Detect which cell encompasses the target text, then output its [x, y] center coordinate. 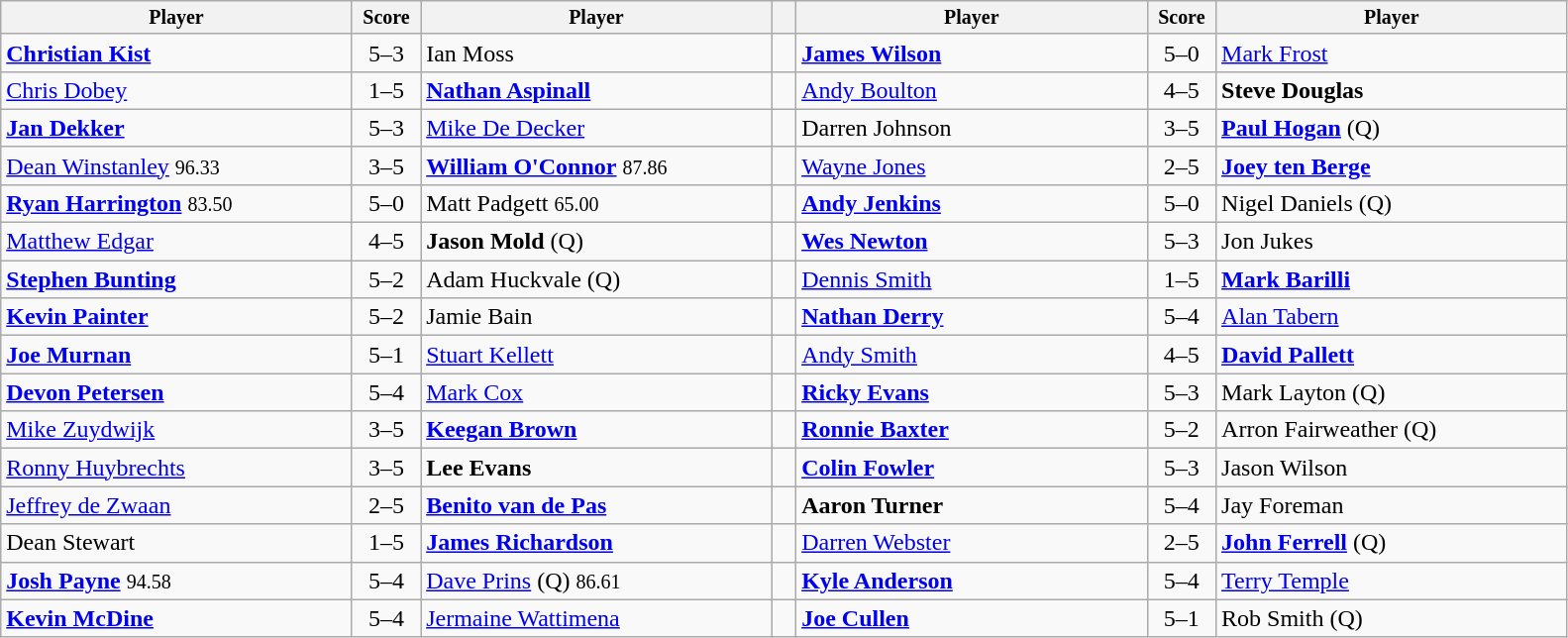
Jan Dekker [176, 128]
Matt Padgett 65.00 [596, 203]
Rob Smith (Q) [1392, 618]
Ryan Harrington 83.50 [176, 203]
Nathan Derry [972, 317]
Mark Layton (Q) [1392, 392]
James Wilson [972, 53]
Kevin McDine [176, 618]
Terry Temple [1392, 581]
Wes Newton [972, 242]
Andy Smith [972, 355]
Paul Hogan (Q) [1392, 128]
Mike Zuydwijk [176, 430]
Joey ten Berge [1392, 165]
Chris Dobey [176, 90]
Nigel Daniels (Q) [1392, 203]
Stephen Bunting [176, 279]
Mike De Decker [596, 128]
Ronny Huybrechts [176, 468]
Jon Jukes [1392, 242]
Wayne Jones [972, 165]
Jeffrey de Zwaan [176, 505]
Jason Wilson [1392, 468]
Colin Fowler [972, 468]
Dennis Smith [972, 279]
Andy Jenkins [972, 203]
Steve Douglas [1392, 90]
Mark Frost [1392, 53]
Nathan Aspinall [596, 90]
Mark Barilli [1392, 279]
Lee Evans [596, 468]
Dean Winstanley 96.33 [176, 165]
Josh Payne 94.58 [176, 581]
David Pallett [1392, 355]
John Ferrell (Q) [1392, 543]
Darren Webster [972, 543]
Alan Tabern [1392, 317]
Aaron Turner [972, 505]
Joe Cullen [972, 618]
James Richardson [596, 543]
Keegan Brown [596, 430]
Mark Cox [596, 392]
William O'Connor 87.86 [596, 165]
Stuart Kellett [596, 355]
Jermaine Wattimena [596, 618]
Jamie Bain [596, 317]
Dean Stewart [176, 543]
Joe Murnan [176, 355]
Ian Moss [596, 53]
Ronnie Baxter [972, 430]
Kyle Anderson [972, 581]
Andy Boulton [972, 90]
Christian Kist [176, 53]
Devon Petersen [176, 392]
Matthew Edgar [176, 242]
Adam Huckvale (Q) [596, 279]
Ricky Evans [972, 392]
Dave Prins (Q) 86.61 [596, 581]
Jay Foreman [1392, 505]
Benito van de Pas [596, 505]
Kevin Painter [176, 317]
Darren Johnson [972, 128]
Arron Fairweather (Q) [1392, 430]
Jason Mold (Q) [596, 242]
